From the cell containing the given text, extract its center point as (x, y) coordinate. 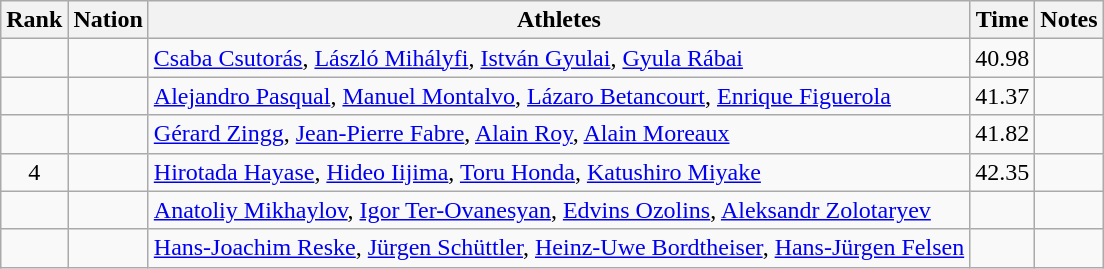
Time (1002, 20)
41.82 (1002, 134)
Anatoliy Mikhaylov, Igor Ter-Ovanesyan, Edvins Ozolins, Aleksandr Zolotaryev (558, 210)
Hans-Joachim Reske, Jürgen Schüttler, Heinz-Uwe Bordtheiser, Hans-Jürgen Felsen (558, 248)
Notes (1069, 20)
Rank (34, 20)
Alejandro Pasqual, Manuel Montalvo, Lázaro Betancourt, Enrique Figuerola (558, 96)
41.37 (1002, 96)
4 (34, 172)
40.98 (1002, 58)
Hirotada Hayase, Hideo Iijima, Toru Honda, Katushiro Miyake (558, 172)
Athletes (558, 20)
42.35 (1002, 172)
Nation (108, 20)
Gérard Zingg, Jean-Pierre Fabre, Alain Roy, Alain Moreaux (558, 134)
Csaba Csutorás, László Mihályfi, István Gyulai, Gyula Rábai (558, 58)
